From the cell containing the given text, extract its center point as [X, Y] coordinate. 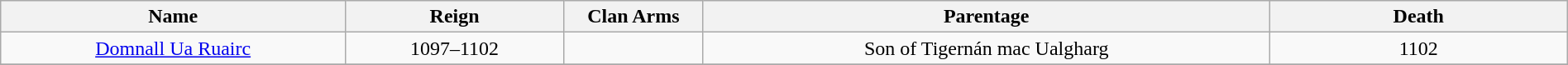
1097–1102 [455, 48]
Death [1418, 17]
Clan Arms [633, 17]
1102 [1418, 48]
Reign [455, 17]
Domnall Ua Ruairc [174, 48]
Son of Tigernán mac Ualgharg [986, 48]
Name [174, 17]
Parentage [986, 17]
